Extract the (x, y) coordinate from the center of the cell holding the provided text.  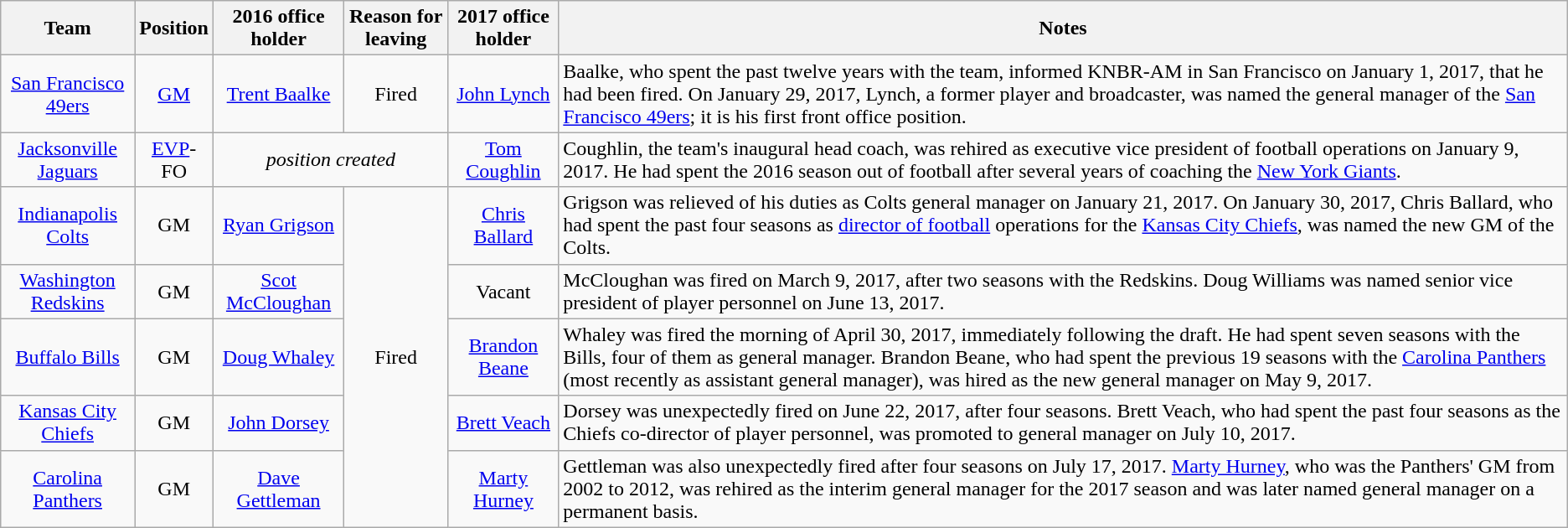
John Dorsey (279, 422)
Brett Veach (503, 422)
Jacksonville Jaguars (68, 159)
Washington Redskins (68, 292)
Position (174, 28)
Notes (1063, 28)
2016 office holder (279, 28)
San Francisco 49ers (68, 94)
2017 office holder (503, 28)
Carolina Panthers (68, 489)
Reason for leaving (395, 28)
Team (68, 28)
Dave Gettleman (279, 489)
Indianapolis Colts (68, 225)
Tom Coughlin (503, 159)
Marty Hurney (503, 489)
Trent Baalke (279, 94)
Brandon Beane (503, 357)
Vacant (503, 292)
Ryan Grigson (279, 225)
Doug Whaley (279, 357)
EVP-FO (174, 159)
Chris Ballard (503, 225)
position created (331, 159)
Kansas City Chiefs (68, 422)
Buffalo Bills (68, 357)
Scot McCloughan (279, 292)
John Lynch (503, 94)
